Identify which cell holds the provided text, then report its (x, y) central coordinate. 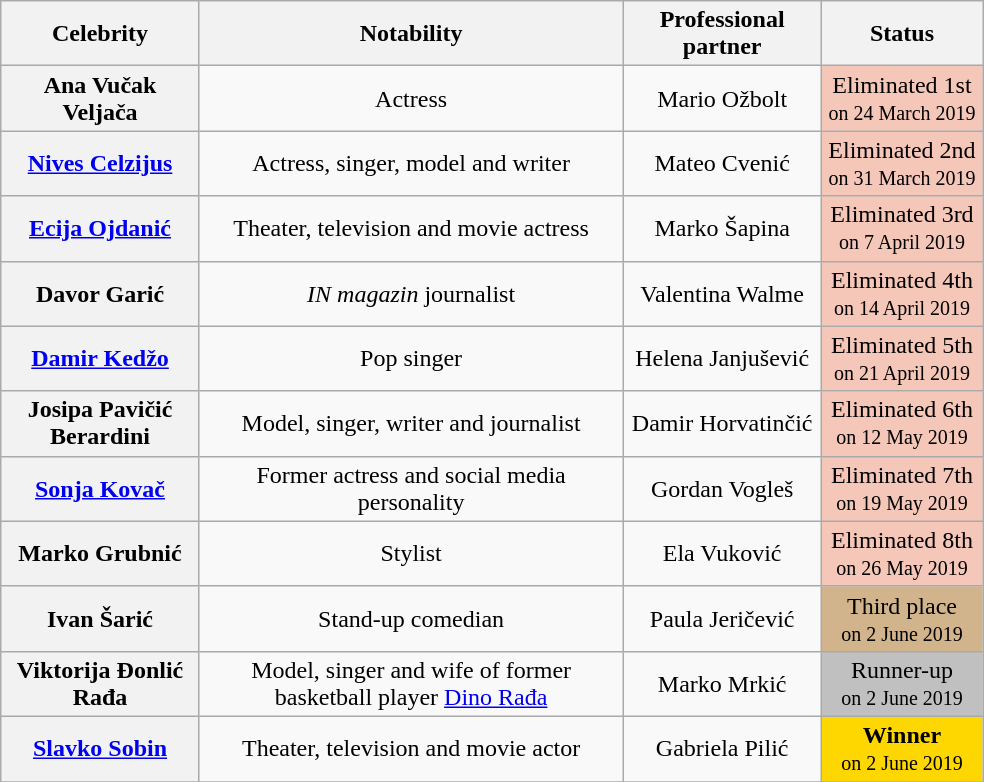
Model, singer, writer and journalist (411, 424)
Notability (411, 34)
Third placeon 2 June 2019 (902, 618)
Mario Ožbolt (722, 98)
Theater, television and movie actress (411, 228)
Winneron 2 June 2019 (902, 748)
Eliminated 5thon 21 April 2019 (902, 358)
IN magazin journalist (411, 294)
Former actress and social media personality (411, 488)
Actress, singer, model and writer (411, 164)
Sonja Kovač (100, 488)
Eliminated 7thon 19 May 2019 (902, 488)
Viktorija Đonlić Rađa (100, 684)
Eliminated 3rdon 7 April 2019 (902, 228)
Stand-up comedian (411, 618)
Gabriela Pilić (722, 748)
Theater, television and movie actor (411, 748)
Mateo Cvenić (722, 164)
Paula Jeričević (722, 618)
Eliminated 2ndon 31 March 2019 (902, 164)
Damir Kedžo (100, 358)
Stylist (411, 554)
Marko Šapina (722, 228)
Eliminated 1ston 24 March 2019 (902, 98)
Slavko Sobin (100, 748)
Runner-upon 2 June 2019 (902, 684)
Ecija Ojdanić (100, 228)
Ivan Šarić (100, 618)
Nives Celzijus (100, 164)
Damir Horvatinčić (722, 424)
Eliminated 8thon 26 May 2019 (902, 554)
Gordan Vogleš (722, 488)
Ana Vučak Veljača (100, 98)
Status (902, 34)
Pop singer (411, 358)
Actress (411, 98)
Celebrity (100, 34)
Professional partner (722, 34)
Helena Janjušević (722, 358)
Josipa Pavičić Berardini (100, 424)
Eliminated 4thon 14 April 2019 (902, 294)
Ela Vuković (722, 554)
Valentina Walme (722, 294)
Eliminated 6thon 12 May 2019 (902, 424)
Marko Grubnić (100, 554)
Marko Mrkić (722, 684)
Davor Garić (100, 294)
Model, singer and wife of former basketball player Dino Rađa (411, 684)
